Extract the [X, Y] coordinate from the center of the cell holding the provided text.  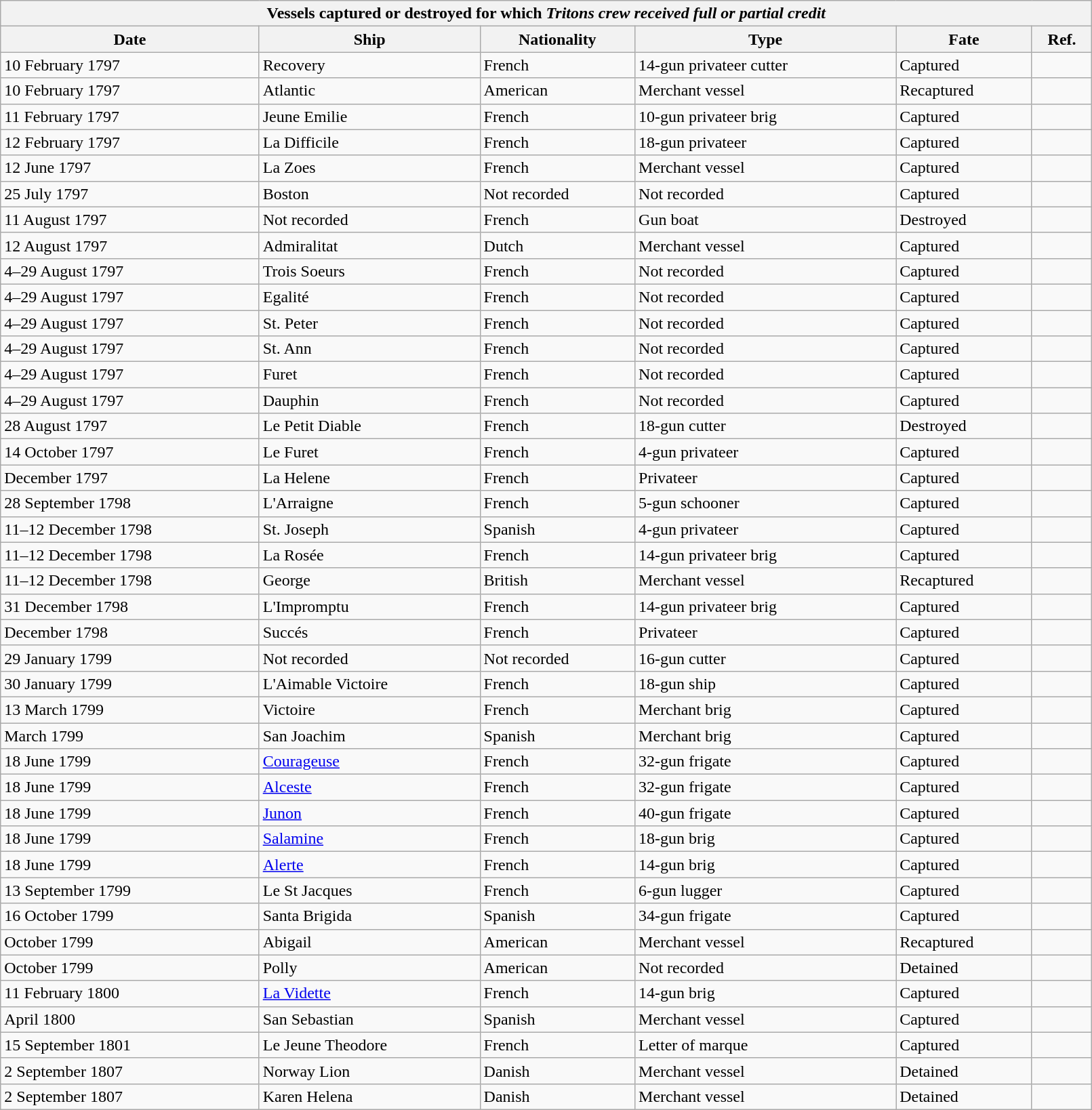
34-gun frigate [766, 916]
Karen Helena [369, 1096]
40-gun frigate [766, 813]
Norway Lion [369, 1071]
Junon [369, 813]
Ref. [1061, 39]
December 1797 [130, 478]
Furet [369, 375]
14-gun privateer cutter [766, 65]
La Vidette [369, 993]
L'Aimable Victoire [369, 684]
Gun boat [766, 220]
12 June 1797 [130, 168]
18-gun brig [766, 839]
St. Ann [369, 349]
31 December 1798 [130, 607]
18-gun cutter [766, 426]
10-gun privateer brig [766, 117]
28 August 1797 [130, 426]
Vessels captured or destroyed for which Tritons crew received full or partial credit [546, 14]
12 August 1797 [130, 245]
Type [766, 39]
16-gun cutter [766, 658]
Jeune Emilie [369, 117]
Santa Brigida [369, 916]
La Rosée [369, 555]
30 January 1799 [130, 684]
Admiralitat [369, 245]
11 February 1797 [130, 117]
Alceste [369, 787]
18-gun privateer [766, 142]
Le Furet [369, 452]
La Helene [369, 478]
28 September 1798 [130, 503]
Date [130, 39]
12 February 1797 [130, 142]
La Difficile [369, 142]
15 September 1801 [130, 1045]
13 September 1799 [130, 890]
San Sebastian [369, 1019]
Le Jeune Theodore [369, 1045]
16 October 1799 [130, 916]
San Joachim [369, 735]
Alerte [369, 865]
Succés [369, 632]
La Zoes [369, 168]
11 August 1797 [130, 220]
Victoire [369, 710]
April 1800 [130, 1019]
December 1798 [130, 632]
14 October 1797 [130, 452]
St. Peter [369, 323]
March 1799 [130, 735]
13 March 1799 [130, 710]
Abigail [369, 942]
25 July 1797 [130, 194]
Dauphin [369, 400]
Boston [369, 194]
Courageuse [369, 762]
British [557, 581]
Dutch [557, 245]
St. Joseph [369, 529]
L'Arraigne [369, 503]
George [369, 581]
Le Petit Diable [369, 426]
Ship [369, 39]
Letter of marque [766, 1045]
Salamine [369, 839]
18-gun ship [766, 684]
Nationality [557, 39]
Polly [369, 968]
Recovery [369, 65]
Fate [964, 39]
L'Impromptu [369, 607]
Egalité [369, 297]
5-gun schooner [766, 503]
29 January 1799 [130, 658]
Trois Soeurs [369, 271]
Le St Jacques [369, 890]
Atlantic [369, 91]
6-gun lugger [766, 890]
11 February 1800 [130, 993]
